Scan for the cell matching the given text and deliver its [x, y] coordinate at center. 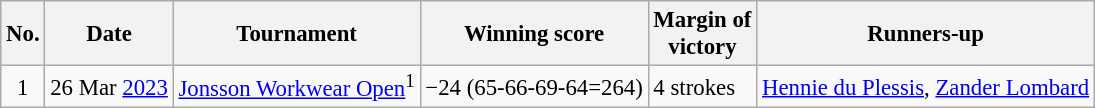
−24 (65-66-69-64=264) [534, 87]
Hennie du Plessis, Zander Lombard [926, 87]
4 strokes [702, 87]
Winning score [534, 34]
Runners-up [926, 34]
No. [23, 34]
Margin ofvictory [702, 34]
1 [23, 87]
Date [109, 34]
Tournament [296, 34]
Jonsson Workwear Open1 [296, 87]
26 Mar 2023 [109, 87]
